From the cell containing the given text, extract its center point as (x, y) coordinate. 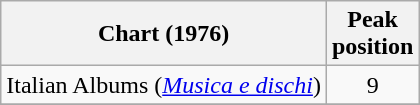
Chart (1976) (164, 34)
Peakposition (372, 34)
9 (372, 85)
Italian Albums (Musica e dischi) (164, 85)
